Identify which cell holds the provided text, then report its (x, y) central coordinate. 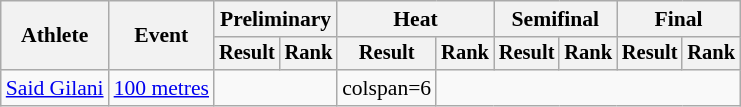
Athlete (55, 36)
colspan=6 (386, 88)
Said Gilani (55, 88)
Event (162, 36)
Heat (416, 19)
Final (678, 19)
100 metres (162, 88)
Semifinal (556, 19)
Preliminary (276, 19)
